Extract the [X, Y] coordinate from the center of the cell holding the provided text.  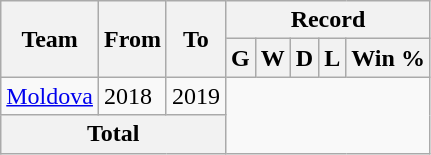
Total [114, 134]
L [332, 58]
2018 [132, 96]
2019 [196, 96]
Win % [388, 58]
To [196, 39]
G [240, 58]
Moldova [50, 96]
D [304, 58]
W [272, 58]
Record [328, 20]
Team [50, 39]
From [132, 39]
